Locate the cell with the specified text and output its [x, y] center coordinate. 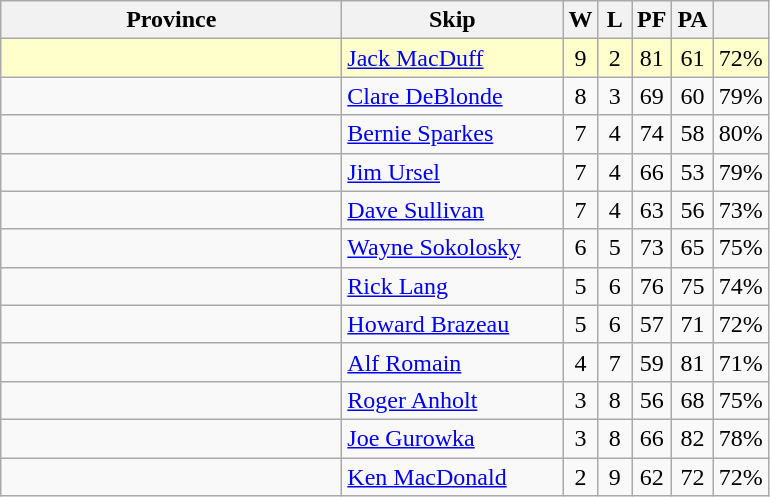
78% [740, 438]
57 [652, 324]
Clare DeBlonde [452, 96]
76 [652, 286]
Joe Gurowka [452, 438]
61 [692, 58]
Province [172, 20]
W [580, 20]
73 [652, 248]
Bernie Sparkes [452, 134]
75 [692, 286]
80% [740, 134]
65 [692, 248]
L [615, 20]
62 [652, 477]
Alf Romain [452, 362]
Skip [452, 20]
71 [692, 324]
Rick Lang [452, 286]
59 [652, 362]
82 [692, 438]
69 [652, 96]
74% [740, 286]
Wayne Sokolosky [452, 248]
63 [652, 210]
72 [692, 477]
Howard Brazeau [452, 324]
Roger Anholt [452, 400]
Jim Ursel [452, 172]
71% [740, 362]
68 [692, 400]
60 [692, 96]
53 [692, 172]
Jack MacDuff [452, 58]
74 [652, 134]
58 [692, 134]
Dave Sullivan [452, 210]
PF [652, 20]
PA [692, 20]
Ken MacDonald [452, 477]
73% [740, 210]
